Output the (X, Y) coordinate of the center of the cell containing the given text.  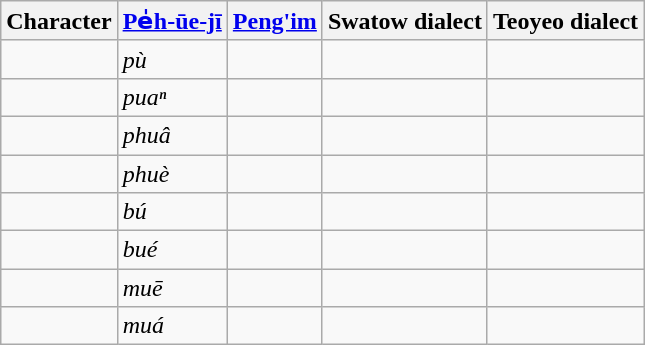
Character (59, 21)
bú (172, 212)
muá (172, 326)
muē (172, 288)
pù (172, 59)
Peng'im (274, 21)
Teoyeo dialect (565, 21)
Pe̍h-ūe-jī (172, 21)
phuâ (172, 135)
Swatow dialect (404, 21)
puaⁿ (172, 97)
phuè (172, 173)
bué (172, 250)
